Search for the cell housing the specified text and yield its [x, y] center coordinate. 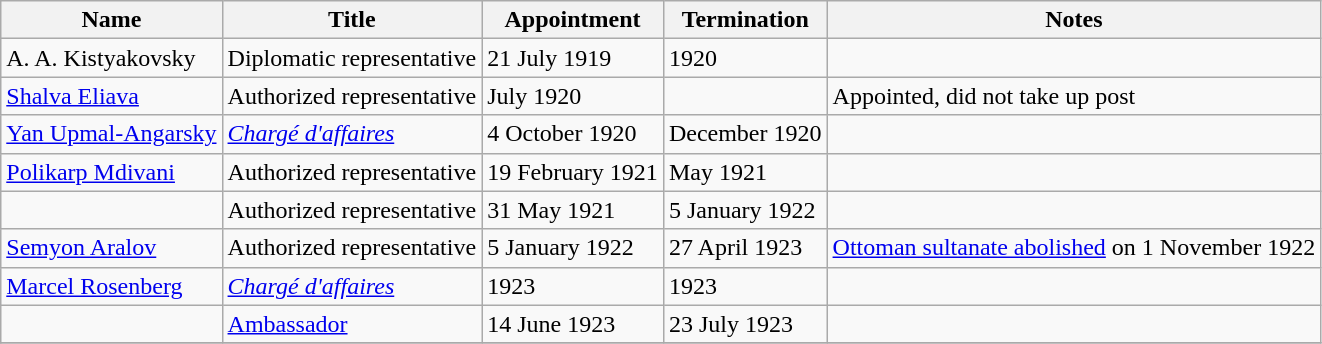
4 October 1920 [573, 134]
31 May 1921 [573, 210]
Marcel Rosenberg [112, 286]
Shalva Eliava [112, 96]
May 1921 [745, 172]
Diplomatic representative [352, 58]
21 July 1919 [573, 58]
Appointed, did not take up post [1074, 96]
14 June 1923 [573, 324]
23 July 1923 [745, 324]
Ottoman sultanate abolished on 1 November 1922 [1074, 248]
Appointment [573, 20]
Polikarp Mdivani [112, 172]
Title [352, 20]
Ambassador [352, 324]
July 1920 [573, 96]
19 February 1921 [573, 172]
27 April 1923 [745, 248]
December 1920 [745, 134]
A. A. Kistyakovsky [112, 58]
Semyon Aralov [112, 248]
Notes [1074, 20]
Termination [745, 20]
1920 [745, 58]
Name [112, 20]
Yan Upmal-Angarsky [112, 134]
